Return [X, Y] of the center of cell containing provided text 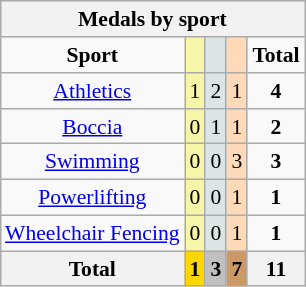
Medals by sport [152, 19]
Wheelchair Fencing [92, 233]
4 [276, 91]
7 [236, 269]
Sport [92, 55]
Athletics [92, 91]
Boccia [92, 126]
Swimming [92, 162]
Powerlifting [92, 197]
11 [276, 269]
